Extract the (x, y) coordinate from the center of the cell holding the provided text.  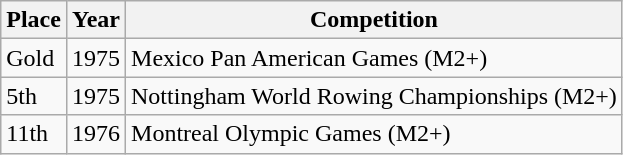
Year (96, 20)
Mexico Pan American Games (M2+) (374, 58)
11th (34, 134)
5th (34, 96)
Competition (374, 20)
Gold (34, 58)
Nottingham World Rowing Championships (M2+) (374, 96)
Montreal Olympic Games (M2+) (374, 134)
1976 (96, 134)
Place (34, 20)
